Capture the cell that displays the provided text and extract its (X, Y) central coordinate. 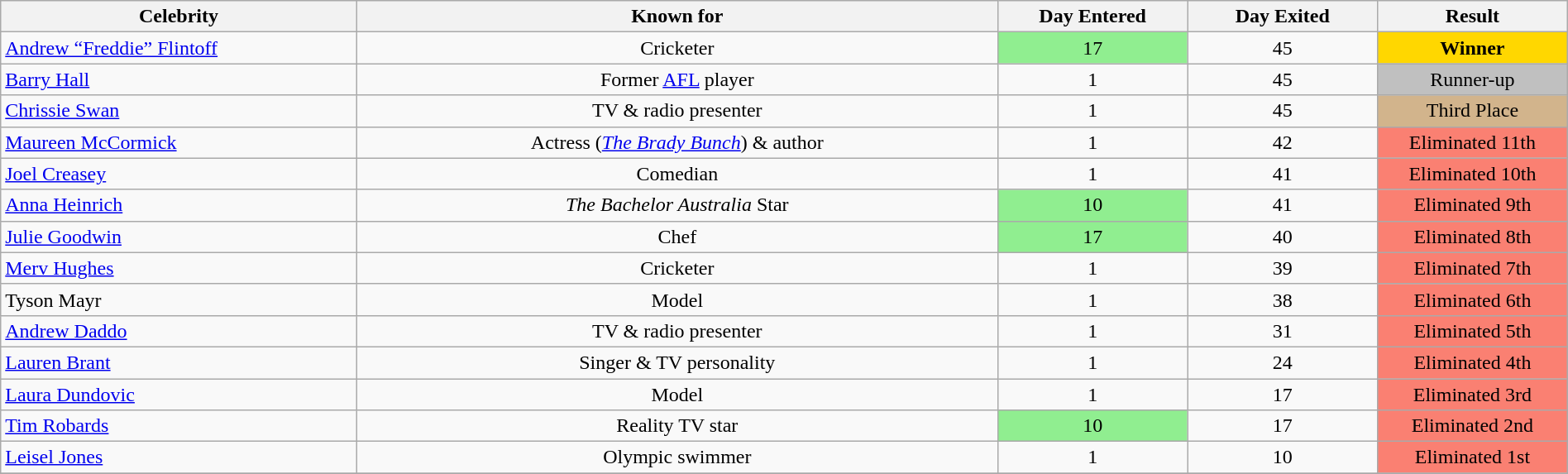
Eliminated 8th (1473, 237)
The Bachelor Australia Star (676, 205)
Third Place (1473, 111)
Julie Goodwin (179, 237)
Former AFL player (676, 79)
Lauren Brant (179, 362)
42 (1283, 142)
Laura Dundovic (179, 395)
Eliminated 2nd (1473, 426)
Actress (The Brady Bunch) & author (676, 142)
Celebrity (179, 17)
Anna Heinrich (179, 205)
Barry Hall (179, 79)
Tim Robards (179, 426)
Tyson Mayr (179, 299)
Olympic swimmer (676, 457)
Merv Hughes (179, 268)
Andrew “Freddie” Flintoff (179, 48)
Eliminated 4th (1473, 362)
40 (1283, 237)
24 (1283, 362)
Maureen McCormick (179, 142)
39 (1283, 268)
Eliminated 1st (1473, 457)
Comedian (676, 174)
Andrew Daddo (179, 331)
Eliminated 3rd (1473, 395)
Winner (1473, 48)
38 (1283, 299)
Eliminated 7th (1473, 268)
Eliminated 11th (1473, 142)
Chef (676, 237)
Eliminated 9th (1473, 205)
Singer & TV personality (676, 362)
Day Entered (1092, 17)
Eliminated 6th (1473, 299)
Eliminated 5th (1473, 331)
31 (1283, 331)
Leisel Jones (179, 457)
Runner-up (1473, 79)
Chrissie Swan (179, 111)
Result (1473, 17)
Known for (676, 17)
Reality TV star (676, 426)
Eliminated 10th (1473, 174)
Day Exited (1283, 17)
Joel Creasey (179, 174)
